Output the (x, y) coordinate of the center of the cell containing the given text.  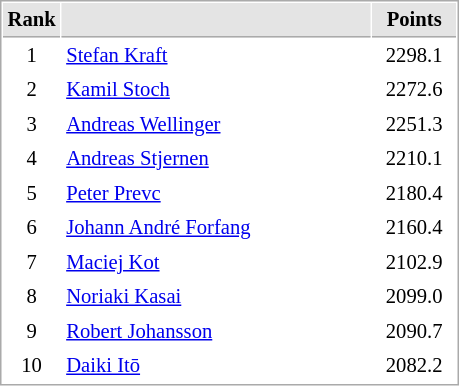
2082.2 (414, 366)
2090.7 (414, 332)
2180.4 (414, 194)
Robert Johansson (216, 332)
2298.1 (414, 56)
Maciej Kot (216, 262)
Kamil Stoch (216, 90)
Noriaki Kasai (216, 296)
Andreas Stjernen (216, 158)
7 (32, 262)
6 (32, 228)
3 (32, 124)
Daiki Itō (216, 366)
2099.0 (414, 296)
2160.4 (414, 228)
2272.6 (414, 90)
9 (32, 332)
2102.9 (414, 262)
Andreas Wellinger (216, 124)
Points (414, 20)
2210.1 (414, 158)
1 (32, 56)
5 (32, 194)
Stefan Kraft (216, 56)
4 (32, 158)
2 (32, 90)
10 (32, 366)
8 (32, 296)
2251.3 (414, 124)
Johann André Forfang (216, 228)
Rank (32, 20)
Peter Prevc (216, 194)
